Find where the given text appears and provide that cell's center as [X, Y] coordinate. 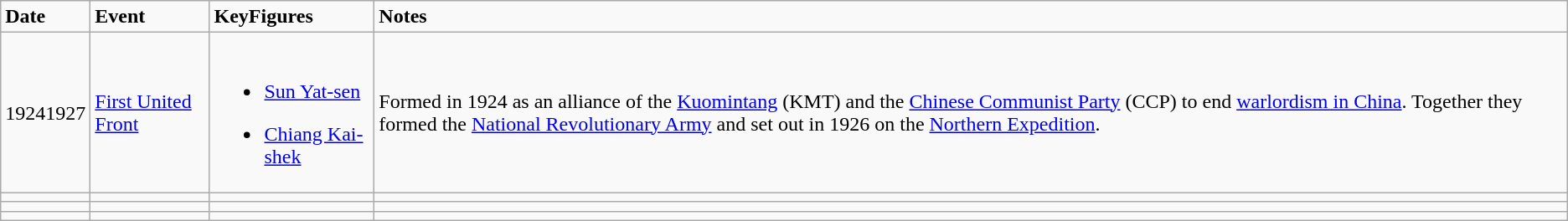
19241927 [45, 112]
Notes [971, 17]
Date [45, 17]
First United Front [150, 112]
KeyFigures [291, 17]
Event [150, 17]
Sun Yat-senChiang Kai-shek [291, 112]
